Extract the [X, Y] coordinate from the center of the cell holding the provided text.  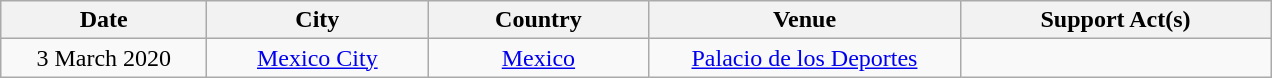
City [318, 20]
Date [104, 20]
Venue [804, 20]
Palacio de los Deportes [804, 58]
Country [538, 20]
3 March 2020 [104, 58]
Mexico City [318, 58]
Mexico [538, 58]
Support Act(s) [1116, 20]
